Detect which cell encompasses the target text, then output its (X, Y) center coordinate. 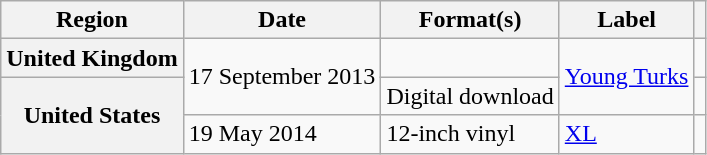
Region (92, 20)
Date (282, 20)
United Kingdom (92, 58)
Digital download (470, 96)
17 September 2013 (282, 77)
Young Turks (626, 77)
19 May 2014 (282, 134)
XL (626, 134)
Label (626, 20)
12-inch vinyl (470, 134)
Format(s) (470, 20)
United States (92, 115)
